Extract the [x, y] coordinate from the center of the cell holding the provided text.  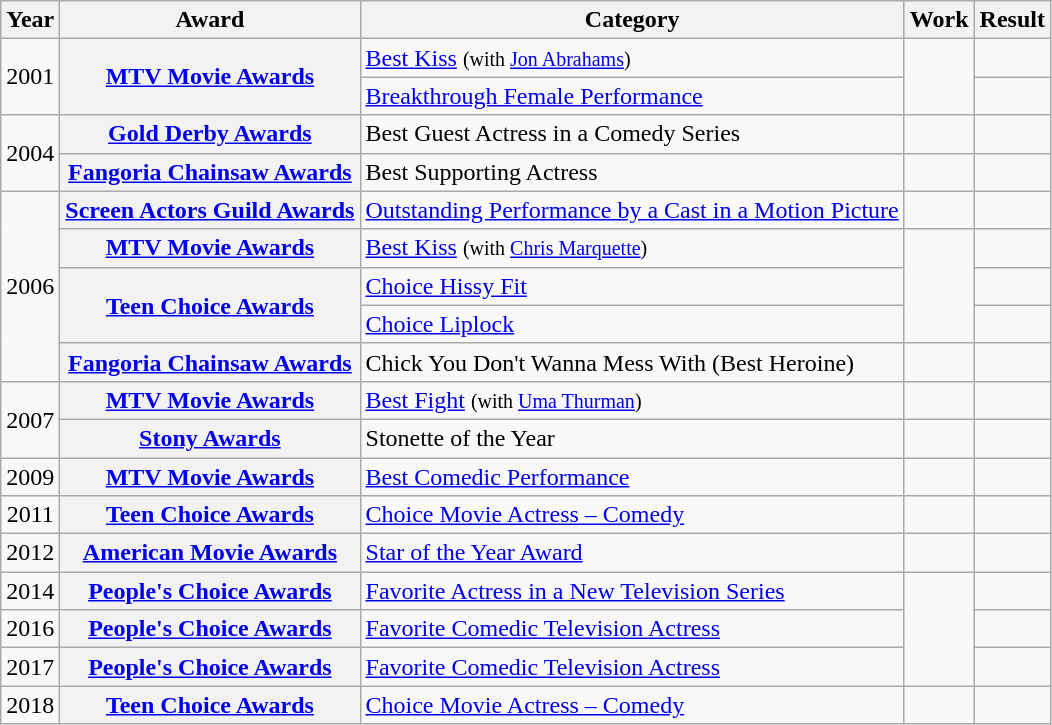
2018 [30, 705]
Favorite Actress in a New Television Series [632, 591]
2009 [30, 477]
Star of the Year Award [632, 553]
Breakthrough Female Performance [632, 96]
Year [30, 20]
2016 [30, 629]
American Movie Awards [210, 553]
Best Supporting Actress [632, 172]
2001 [30, 77]
Best Kiss (with Chris Marquette) [632, 248]
Best Kiss (with Jon Abrahams) [632, 58]
2014 [30, 591]
Choice Hissy Fit [632, 286]
2007 [30, 419]
Choice Liplock [632, 324]
Best Comedic Performance [632, 477]
Category [632, 20]
2006 [30, 286]
Screen Actors Guild Awards [210, 210]
Best Guest Actress in a Comedy Series [632, 134]
2012 [30, 553]
2011 [30, 515]
Stonette of the Year [632, 438]
Gold Derby Awards [210, 134]
Award [210, 20]
2017 [30, 667]
Stony Awards [210, 438]
2004 [30, 153]
Result [1012, 20]
Chick You Don't Wanna Mess With (Best Heroine) [632, 362]
Best Fight (with Uma Thurman) [632, 400]
Work [939, 20]
Outstanding Performance by a Cast in a Motion Picture [632, 210]
